Capture the cell that displays the provided text and extract its (x, y) central coordinate. 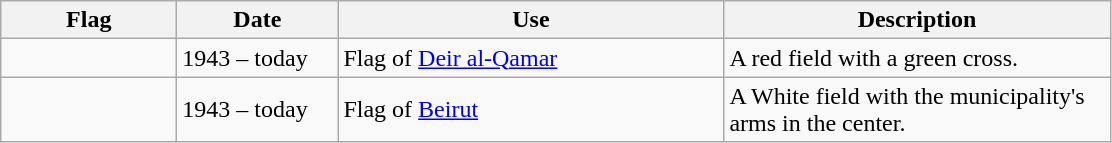
Flag of Deir al-Qamar (531, 58)
Flag (89, 20)
Description (917, 20)
A White field with the municipality's arms in the center. (917, 110)
Use (531, 20)
A red field with a green cross. (917, 58)
Flag of Beirut (531, 110)
Date (258, 20)
